Return the [X, Y] coordinate for the center point of the cell that contains the specified text.  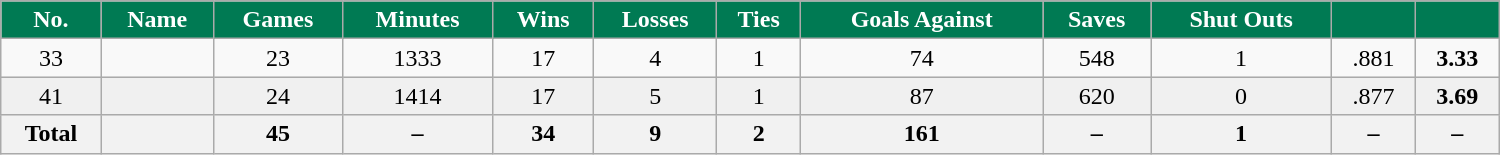
2 [759, 134]
0 [1242, 96]
Games [278, 20]
33 [51, 58]
Goals Against [922, 20]
5 [656, 96]
3.33 [1457, 58]
1414 [417, 96]
74 [922, 58]
Ties [759, 20]
87 [922, 96]
Saves [1097, 20]
45 [278, 134]
620 [1097, 96]
.877 [1373, 96]
1333 [417, 58]
548 [1097, 58]
34 [544, 134]
161 [922, 134]
Name [157, 20]
24 [278, 96]
9 [656, 134]
4 [656, 58]
Losses [656, 20]
23 [278, 58]
3.69 [1457, 96]
41 [51, 96]
.881 [1373, 58]
Shut Outs [1242, 20]
Total [51, 134]
Minutes [417, 20]
No. [51, 20]
Wins [544, 20]
